Search for the cell housing the specified text and yield its [X, Y] center coordinate. 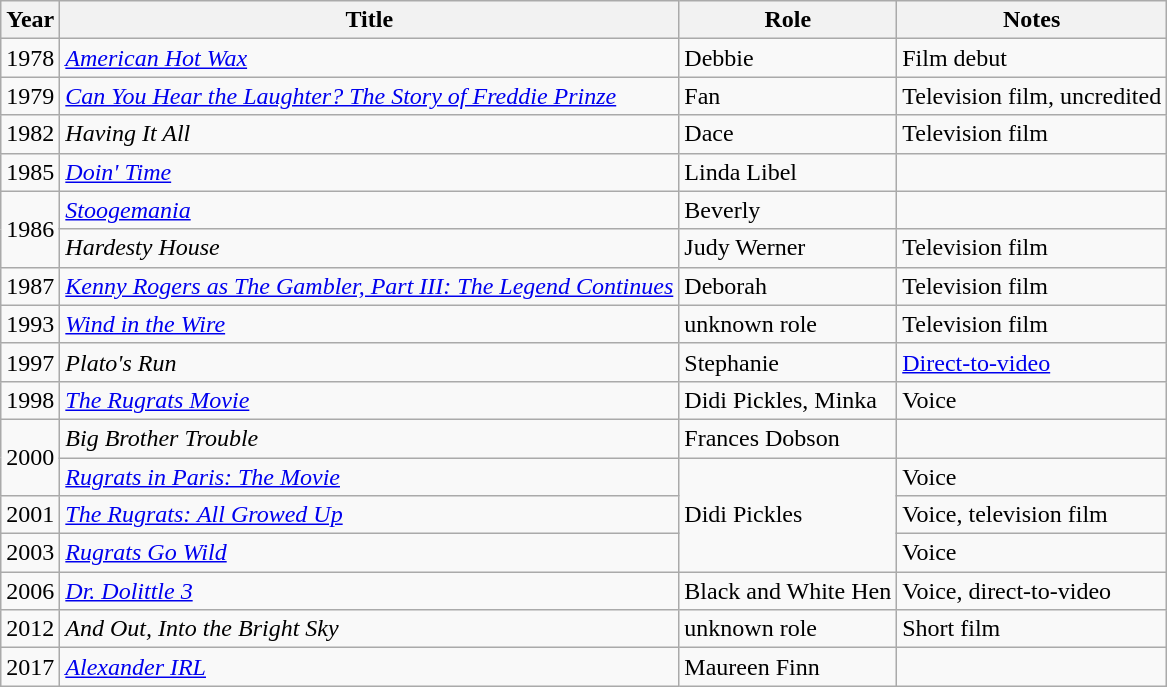
Judy Werner [788, 248]
2001 [30, 515]
2012 [30, 629]
Dr. Dolittle 3 [370, 591]
Deborah [788, 286]
Big Brother Trouble [370, 438]
Voice, television film [1032, 515]
Role [788, 20]
Notes [1032, 20]
1987 [30, 286]
Stoogemania [370, 210]
Having It All [370, 134]
Debbie [788, 58]
Didi Pickles, Minka [788, 400]
And Out, Into the Bright Sky [370, 629]
Rugrats Go Wild [370, 553]
1979 [30, 96]
Film debut [1032, 58]
American Hot Wax [370, 58]
1997 [30, 362]
1993 [30, 324]
1978 [30, 58]
Direct-to-video [1032, 362]
1982 [30, 134]
Dace [788, 134]
1998 [30, 400]
Plato's Run [370, 362]
Kenny Rogers as The Gambler, Part III: The Legend Continues [370, 286]
Rugrats in Paris: The Movie [370, 477]
Voice, direct-to-video [1032, 591]
Maureen Finn [788, 667]
Stephanie [788, 362]
Alexander IRL [370, 667]
The Rugrats: All Growed Up [370, 515]
Can You Hear the Laughter? The Story of Freddie Prinze [370, 96]
Short film [1032, 629]
Hardesty House [370, 248]
2000 [30, 457]
Black and White Hen [788, 591]
Year [30, 20]
Television film, uncredited [1032, 96]
The Rugrats Movie [370, 400]
Linda Libel [788, 172]
Wind in the Wire [370, 324]
Doin' Time [370, 172]
1986 [30, 229]
2006 [30, 591]
Frances Dobson [788, 438]
Didi Pickles [788, 515]
Title [370, 20]
Fan [788, 96]
2003 [30, 553]
Beverly [788, 210]
2017 [30, 667]
1985 [30, 172]
